Return the [x, y] coordinate for the center point of the cell that contains the specified text.  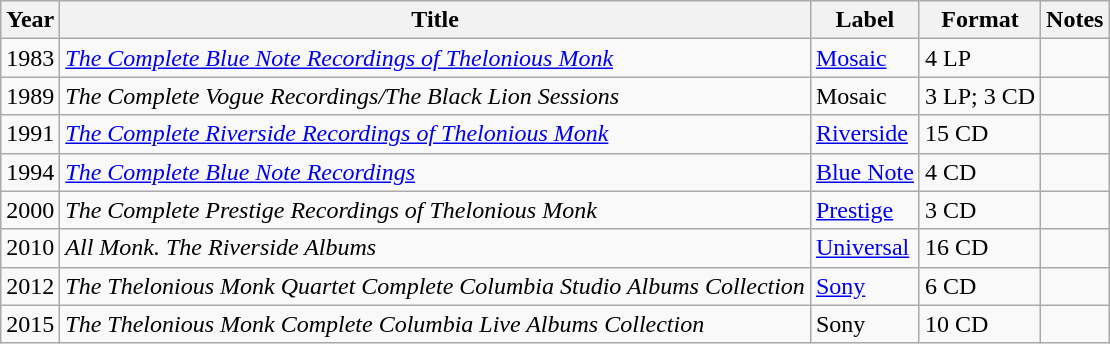
6 CD [980, 286]
Riverside [864, 134]
1991 [30, 134]
Blue Note [864, 172]
2010 [30, 248]
Universal [864, 248]
10 CD [980, 324]
Notes [1075, 20]
2000 [30, 210]
Title [436, 20]
1989 [30, 96]
The Complete Vogue Recordings/The Black Lion Sessions [436, 96]
16 CD [980, 248]
The Thelonious Monk Quartet Complete Columbia Studio Albums Collection [436, 286]
The Thelonious Monk Complete Columbia Live Albums Collection [436, 324]
Label [864, 20]
Prestige [864, 210]
The Complete Blue Note Recordings of Thelonious Monk [436, 58]
3 LP; 3 CD [980, 96]
Year [30, 20]
1994 [30, 172]
The Complete Prestige Recordings of Thelonious Monk [436, 210]
Format [980, 20]
3 CD [980, 210]
1983 [30, 58]
All Monk. The Riverside Albums [436, 248]
The Complete Riverside Recordings of Thelonious Monk [436, 134]
2012 [30, 286]
2015 [30, 324]
4 LP [980, 58]
4 CD [980, 172]
15 CD [980, 134]
The Complete Blue Note Recordings [436, 172]
